Extract the [x, y] coordinate from the center of the cell holding the provided text.  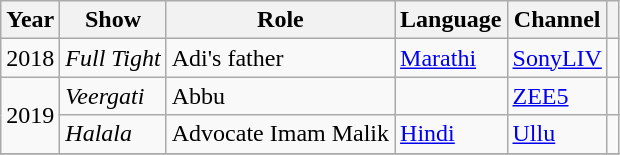
ZEE5 [557, 96]
Marathi [451, 58]
Full Tight [113, 58]
Hindi [451, 134]
Abbu [280, 96]
Veergati [113, 96]
2018 [30, 58]
Language [451, 20]
SonyLIV [557, 58]
Role [280, 20]
Advocate Imam Malik [280, 134]
2019 [30, 115]
Adi's father [280, 58]
Show [113, 20]
Year [30, 20]
Halala [113, 134]
Channel [557, 20]
Ullu [557, 134]
